Return the [X, Y] coordinate for the center point of the cell that contains the specified text.  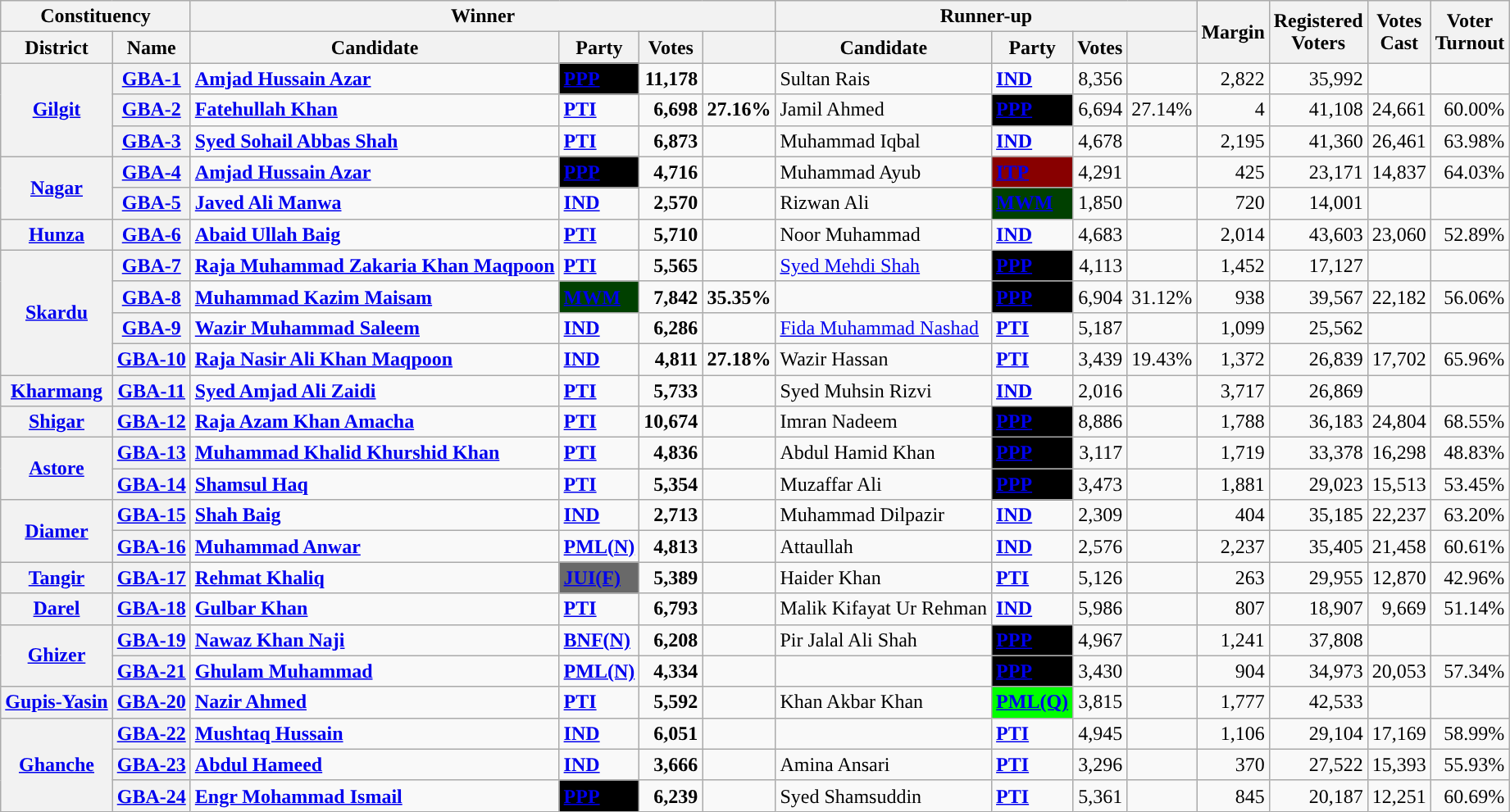
2,014 [1233, 234]
4,945 [1100, 733]
Nawaz Khan Naji [375, 640]
42,533 [1318, 702]
GBA-12 [151, 422]
3,473 [1100, 484]
24,661 [1399, 110]
5,187 [1100, 328]
26,839 [1318, 359]
5,126 [1100, 578]
Muzaffar Ali [884, 484]
6,698 [671, 110]
GBA-20 [151, 702]
12,251 [1399, 796]
27.16% [739, 110]
2,016 [1100, 391]
Astore [57, 469]
Fida Muhammad Nashad [884, 328]
404 [1233, 515]
370 [1233, 764]
15,393 [1399, 764]
36,183 [1318, 422]
35,992 [1318, 79]
6,051 [671, 733]
6,208 [671, 640]
3,296 [1100, 764]
Attaullah [884, 547]
18,907 [1318, 609]
1,241 [1233, 640]
938 [1233, 297]
17,702 [1399, 359]
Syed Shamsuddin [884, 796]
Ghulam Muhammad [375, 671]
GBA-18 [151, 609]
Fatehullah Khan [375, 110]
5,710 [671, 234]
Raja Nasir Ali Khan Maqpoon [375, 359]
42.96% [1470, 578]
2,309 [1100, 515]
VoterTurnout [1470, 32]
Raja Muhammad Zakaria Khan Maqpoon [375, 265]
2,237 [1233, 547]
Muhammad Ayub [884, 172]
5,354 [671, 484]
GBA-6 [151, 234]
6,904 [1100, 297]
Diamer [57, 531]
2,195 [1233, 141]
Nazir Ahmed [375, 702]
Constituency [96, 16]
Tangir [57, 578]
Muhammad Anwar [375, 547]
3,666 [671, 764]
PML(Q) [1033, 702]
60.69% [1470, 796]
5,592 [671, 702]
63.98% [1470, 141]
Shamsul Haq [375, 484]
807 [1233, 609]
4,678 [1100, 141]
21,458 [1399, 547]
57.34% [1470, 671]
7,842 [671, 297]
Mushtaq Hussain [375, 733]
5,986 [1100, 609]
6,694 [1100, 110]
Abdul Hameed [375, 764]
GBA-1 [151, 79]
Darel [57, 609]
4,334 [671, 671]
Malik Kifayat Ur Rehman [884, 609]
Jamil Ahmed [884, 110]
60.61% [1470, 547]
District [57, 48]
Name [151, 48]
Hunza [57, 234]
Muhammad Dilpazir [884, 515]
GBA-23 [151, 764]
1,788 [1233, 422]
48.83% [1470, 453]
Ghanche [57, 764]
52.89% [1470, 234]
GBA-16 [151, 547]
26,461 [1399, 141]
23,171 [1318, 172]
GBA-9 [151, 328]
GBA-22 [151, 733]
55.93% [1470, 764]
33,378 [1318, 453]
4,716 [671, 172]
56.06% [1470, 297]
3,117 [1100, 453]
2,576 [1100, 547]
1,106 [1233, 733]
6,873 [671, 141]
5,389 [671, 578]
GBA-11 [151, 391]
Winner [483, 16]
GBA-10 [151, 359]
58.99% [1470, 733]
GBA-2 [151, 110]
60.00% [1470, 110]
23,060 [1399, 234]
Wazir Hassan [884, 359]
1,452 [1233, 265]
6,793 [671, 609]
29,104 [1318, 733]
GBA-15 [151, 515]
16,298 [1399, 453]
845 [1233, 796]
Gupis-Yasin [57, 702]
68.55% [1470, 422]
Noor Muhammad [884, 234]
JUI(F) [599, 578]
GBA-5 [151, 203]
17,169 [1399, 733]
4,683 [1100, 234]
35.35% [739, 297]
3,430 [1100, 671]
GBA-24 [151, 796]
Muhammad Khalid Khurshid Khan [375, 453]
4,836 [671, 453]
14,837 [1399, 172]
Abaid Ullah Baig [375, 234]
GBA-8 [151, 297]
27,522 [1318, 764]
Abdul Hamid Khan [884, 453]
Rizwan Ali [884, 203]
53.45% [1470, 484]
Runner-up [986, 16]
Ghizer [57, 655]
1,719 [1233, 453]
Haider Khan [884, 578]
2,822 [1233, 79]
6,239 [671, 796]
34,973 [1318, 671]
4,811 [671, 359]
15,513 [1399, 484]
Syed Mehdi Shah [884, 265]
22,237 [1399, 515]
8,886 [1100, 422]
4,813 [671, 547]
20,053 [1399, 671]
27.18% [739, 359]
17,127 [1318, 265]
Gilgit [57, 110]
27.14% [1162, 110]
2,713 [671, 515]
Muhammad Iqbal [884, 141]
Wazir Muhammad Saleem [375, 328]
12,870 [1399, 578]
24,804 [1399, 422]
GBA-14 [151, 484]
GBA-21 [151, 671]
14,001 [1318, 203]
RegisteredVoters [1318, 32]
Imran Nadeem [884, 422]
4,113 [1100, 265]
Syed Muhsin Rizvi [884, 391]
31.12% [1162, 297]
Syed Sohail Abbas Shah [375, 141]
63.20% [1470, 515]
Pir Jalal Ali Shah [884, 640]
GBA-4 [151, 172]
425 [1233, 172]
41,360 [1318, 141]
5,733 [671, 391]
VotesCast [1399, 32]
Amina Ansari [884, 764]
4 [1233, 110]
Margin [1233, 32]
11,178 [671, 79]
64.03% [1470, 172]
26,869 [1318, 391]
263 [1233, 578]
Gulbar Khan [375, 609]
29,955 [1318, 578]
25,562 [1318, 328]
Shigar [57, 422]
GBA-19 [151, 640]
1,099 [1233, 328]
Kharmang [57, 391]
GBA-17 [151, 578]
5,565 [671, 265]
65.96% [1470, 359]
8,356 [1100, 79]
2,570 [671, 203]
Nagar [57, 188]
1,372 [1233, 359]
Engr Mohammad Ismail [375, 796]
4,967 [1100, 640]
720 [1233, 203]
3,815 [1100, 702]
10,674 [671, 422]
19.43% [1162, 359]
35,405 [1318, 547]
ITP [1033, 172]
BNF(N) [599, 640]
43,603 [1318, 234]
20,187 [1318, 796]
Skardu [57, 312]
39,567 [1318, 297]
29,023 [1318, 484]
Muhammad Kazim Maisam [375, 297]
GBA-3 [151, 141]
Syed Amjad Ali Zaidi [375, 391]
Sultan Rais [884, 79]
Shah Baig [375, 515]
1,850 [1100, 203]
5,361 [1100, 796]
Raja Azam Khan Amacha [375, 422]
9,669 [1399, 609]
Khan Akbar Khan [884, 702]
3,717 [1233, 391]
6,286 [671, 328]
3,439 [1100, 359]
4,291 [1100, 172]
904 [1233, 671]
GBA-13 [151, 453]
35,185 [1318, 515]
37,808 [1318, 640]
41,108 [1318, 110]
GBA-7 [151, 265]
22,182 [1399, 297]
1,777 [1233, 702]
Rehmat Khaliq [375, 578]
51.14% [1470, 609]
Javed Ali Manwa [375, 203]
1,881 [1233, 484]
